From the cell containing the given text, extract its center point as [x, y] coordinate. 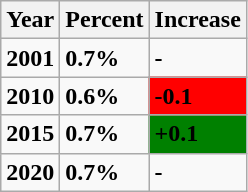
2015 [30, 134]
+0.1 [198, 134]
2010 [30, 96]
Increase [198, 20]
0.6% [104, 96]
Year [30, 20]
2020 [30, 172]
2001 [30, 58]
Percent [104, 20]
-0.1 [198, 96]
